Output the [X, Y] coordinate of the center of the cell containing the given text.  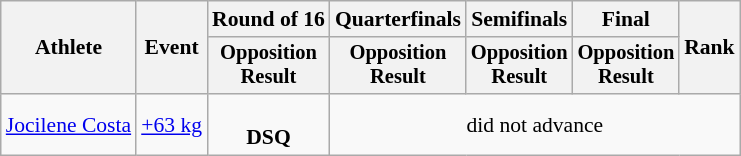
Rank [710, 48]
Athlete [68, 48]
Quarterfinals [398, 19]
DSQ [268, 124]
Round of 16 [268, 19]
did not advance [535, 124]
+63 kg [172, 124]
Jocilene Costa [68, 124]
Event [172, 48]
Semifinals [520, 19]
Final [626, 19]
